From the cell containing the given text, extract its center point as [X, Y] coordinate. 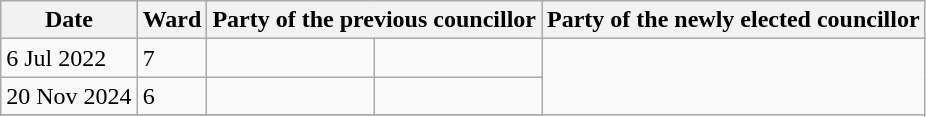
Party of the previous councillor [374, 20]
Party of the newly elected councillor [734, 20]
Ward [172, 20]
Date [69, 20]
6 [172, 96]
20 Nov 2024 [69, 96]
7 [172, 58]
6 Jul 2022 [69, 58]
